Output the [x, y] coordinate of the center of the cell containing the given text.  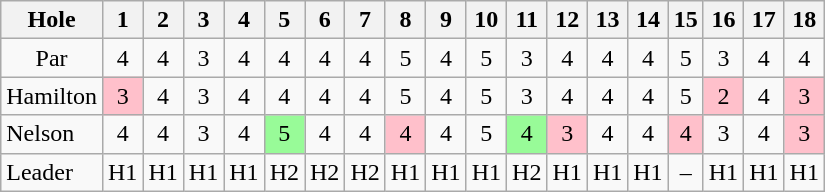
10 [486, 20]
Nelson [52, 134]
Hole [52, 20]
9 [446, 20]
17 [764, 20]
11 [527, 20]
Par [52, 58]
15 [686, 20]
7 [365, 20]
6 [324, 20]
14 [648, 20]
18 [804, 20]
Hamilton [52, 96]
13 [607, 20]
12 [567, 20]
1 [122, 20]
8 [405, 20]
Leader [52, 172]
16 [723, 20]
– [686, 172]
